Scan for the cell matching the given text and deliver its (x, y) coordinate at center. 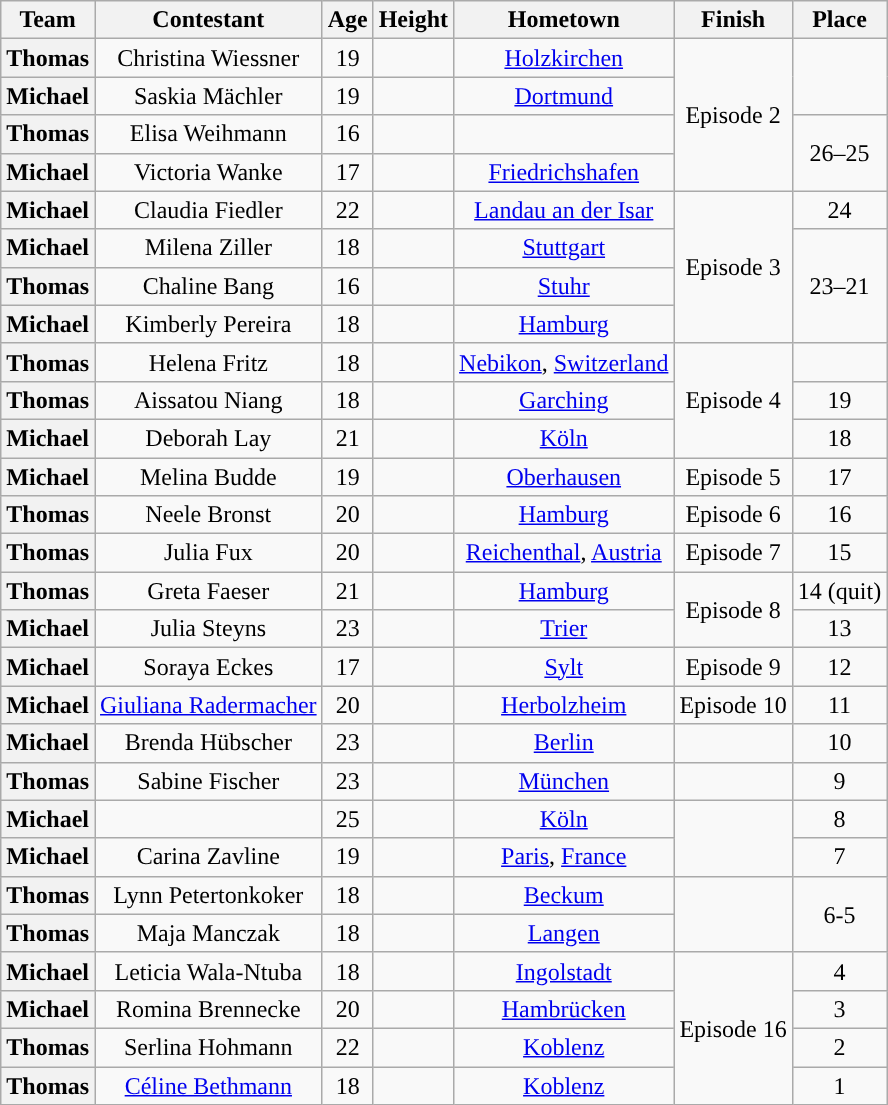
Serlina Hohmann (208, 1047)
Hometown (564, 20)
Reichenthal, Austria (564, 553)
Episode 7 (733, 553)
14 (quit) (839, 591)
Team (48, 20)
Berlin (564, 743)
2 (839, 1047)
Carina Zavline (208, 857)
Romina Brennecke (208, 1009)
Céline Bethmann (208, 1085)
Sabine Fischer (208, 781)
Beckum (564, 895)
3 (839, 1009)
Saskia Mächler (208, 96)
Soraya Eckes (208, 667)
Lynn Petertonkoker (208, 895)
Claudia Fiedler (208, 210)
Episode 8 (733, 610)
Age (348, 20)
26–25 (839, 153)
Nebikon, Switzerland (564, 362)
Contestant (208, 20)
Place (839, 20)
Neele Bronst (208, 515)
Herbolzheim (564, 705)
München (564, 781)
Ingolstadt (564, 971)
Episode 3 (733, 267)
Episode 16 (733, 1028)
6-5 (839, 914)
Episode 6 (733, 515)
Maja Manczak (208, 933)
12 (839, 667)
Sylt (564, 667)
Friedrichshafen (564, 172)
Kimberly Pereira (208, 324)
Greta Faeser (208, 591)
Oberhausen (564, 477)
Landau an der Isar (564, 210)
7 (839, 857)
25 (348, 819)
Chaline Bang (208, 286)
Dortmund (564, 96)
1 (839, 1085)
Finish (733, 20)
Holzkirchen (564, 58)
Stuhr (564, 286)
Brenda Hübscher (208, 743)
4 (839, 971)
Leticia Wala-Ntuba (208, 971)
Aissatou Niang (208, 400)
Deborah Lay (208, 438)
Garching (564, 400)
Julia Steyns (208, 629)
Elisa Weihmann (208, 134)
Langen (564, 933)
Helena Fritz (208, 362)
Stuttgart (564, 248)
Milena Ziller (208, 248)
Episode 2 (733, 115)
Victoria Wanke (208, 172)
11 (839, 705)
8 (839, 819)
Episode 4 (733, 400)
13 (839, 629)
10 (839, 743)
Julia Fux (208, 553)
Giuliana Radermacher (208, 705)
Episode 9 (733, 667)
Hambrücken (564, 1009)
15 (839, 553)
24 (839, 210)
Melina Budde (208, 477)
Trier (564, 629)
Paris, France (564, 857)
Christina Wiessner (208, 58)
9 (839, 781)
23–21 (839, 286)
Height (413, 20)
Episode 5 (733, 477)
Episode 10 (733, 705)
